Locate the cell with the specified text and output its [X, Y] center coordinate. 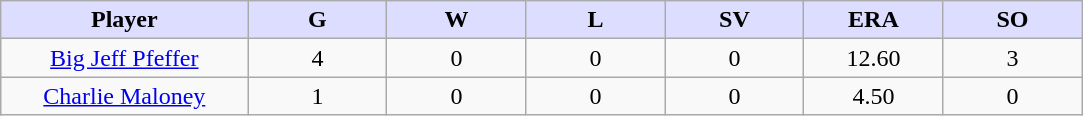
4 [318, 58]
3 [1012, 58]
ERA [874, 20]
G [318, 20]
12.60 [874, 58]
Big Jeff Pfeffer [124, 58]
4.50 [874, 96]
L [596, 20]
Player [124, 20]
SO [1012, 20]
SV [734, 20]
W [456, 20]
1 [318, 96]
Charlie Maloney [124, 96]
